Locate the cell with the specified text and output its (X, Y) center coordinate. 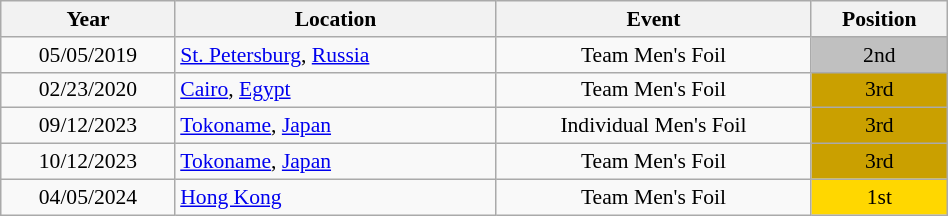
10/12/2023 (88, 162)
Event (654, 19)
Position (879, 19)
05/05/2019 (88, 55)
Year (88, 19)
1st (879, 197)
02/23/2020 (88, 90)
Cairo, Egypt (335, 90)
Location (335, 19)
Hong Kong (335, 197)
04/05/2024 (88, 197)
St. Petersburg, Russia (335, 55)
2nd (879, 55)
09/12/2023 (88, 126)
Individual Men's Foil (654, 126)
